Capture the cell that displays the provided text and extract its [x, y] central coordinate. 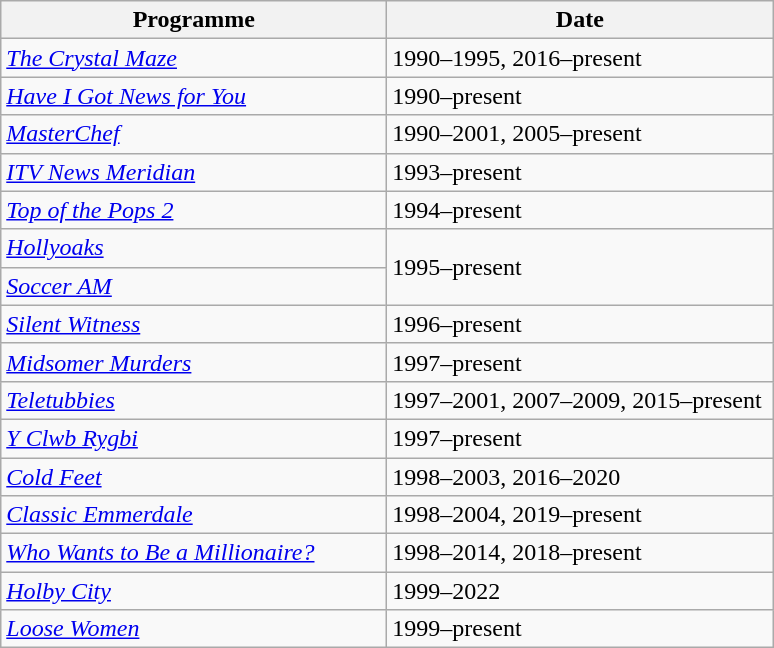
Cold Feet [194, 477]
Soccer AM [194, 286]
1996–present [580, 324]
Silent Witness [194, 324]
MasterChef [194, 134]
Y Clwb Rygbi [194, 438]
Teletubbies [194, 400]
Top of the Pops 2 [194, 210]
1998–2014, 2018–present [580, 553]
Who Wants to Be a Millionaire? [194, 553]
The Crystal Maze [194, 58]
Classic Emmerdale [194, 515]
1995–present [580, 267]
1990–1995, 2016–present [580, 58]
1999–present [580, 629]
1999–2022 [580, 591]
1997–2001, 2007–2009, 2015–present [580, 400]
Midsomer Murders [194, 362]
1993–present [580, 172]
Date [580, 20]
1998–2003, 2016–2020 [580, 477]
1994–present [580, 210]
Holby City [194, 591]
Have I Got News for You [194, 96]
1990–present [580, 96]
Hollyoaks [194, 248]
Programme [194, 20]
1990–2001, 2005–present [580, 134]
ITV News Meridian [194, 172]
Loose Women [194, 629]
1998–2004, 2019–present [580, 515]
